Capture the cell that displays the provided text and extract its (x, y) central coordinate. 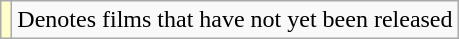
Denotes films that have not yet been released (235, 20)
